For the text-containing cell, return its midpoint in [x, y] coordinate format. 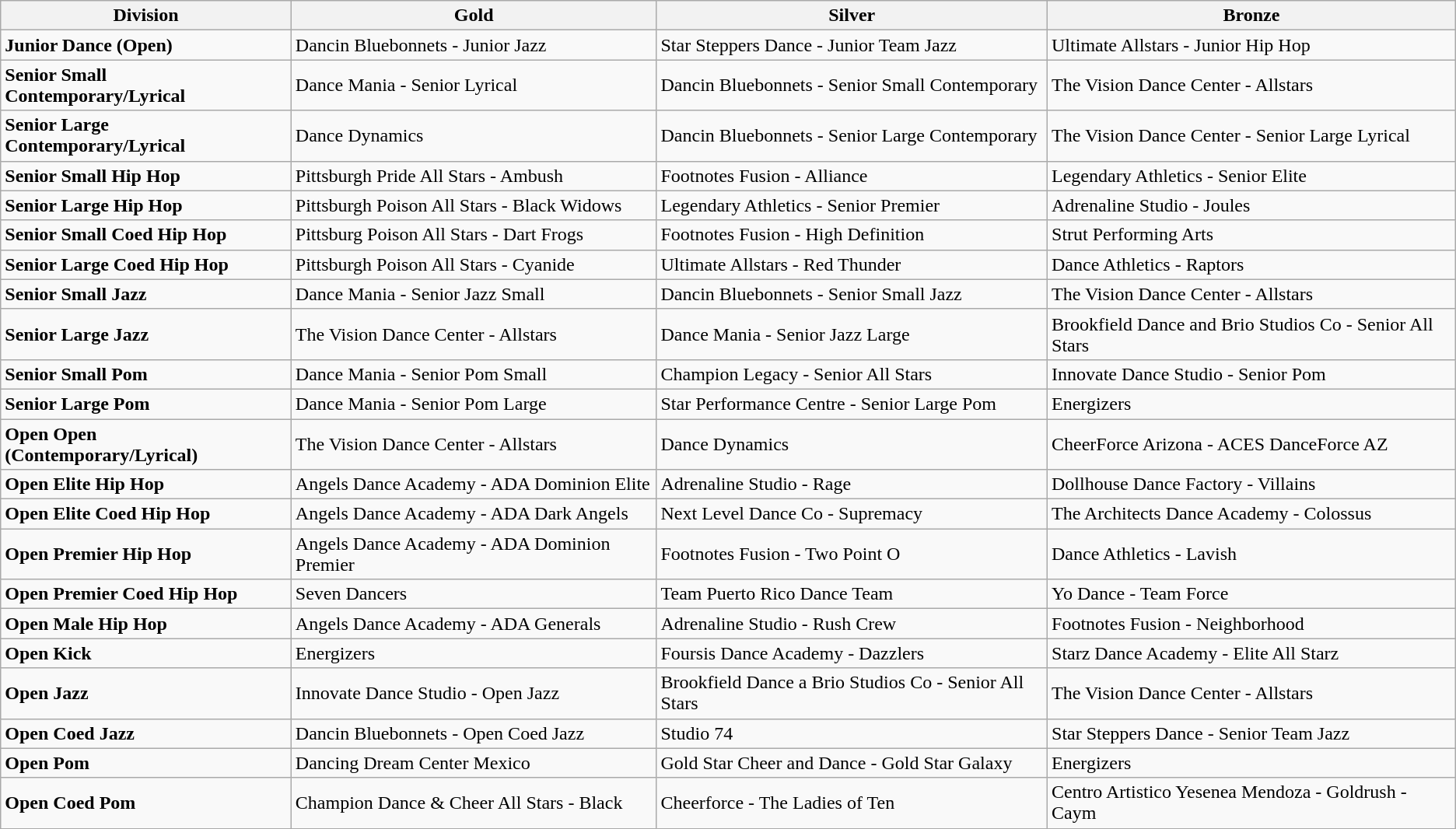
Angels Dance Academy - ADA Dominion Premier [474, 554]
Dance Mania - Senior Pom Large [474, 404]
Studio 74 [852, 733]
Dollhouse Dance Factory - Villains [1252, 484]
Senior Small Pom [146, 374]
Dance Mania - Senior Jazz Large [852, 334]
Star Performance Centre - Senior Large Pom [852, 404]
Legendary Athletics - Senior Premier [852, 205]
CheerForce Arizona - ACES DanceForce AZ [1252, 443]
Champion Dance & Cheer All Stars - Black [474, 803]
Senior Large Pom [146, 404]
Starz Dance Academy - Elite All Starz [1252, 653]
Senior Small Coed Hip Hop [146, 235]
Open Kick [146, 653]
Open Premier Hip Hop [146, 554]
Adrenaline Studio - Rage [852, 484]
Senior Large Coed Hip Hop [146, 264]
Footnotes Fusion - High Definition [852, 235]
Strut Performing Arts [1252, 235]
Foursis Dance Academy - Dazzlers [852, 653]
Open Premier Coed Hip Hop [146, 594]
Dancing Dream Center Mexico [474, 763]
Dancin Bluebonnets - Junior Jazz [474, 45]
Division [146, 16]
Angels Dance Academy - ADA Dominion Elite [474, 484]
Champion Legacy - Senior All Stars [852, 374]
Dancin Bluebonnets - Senior Small Jazz [852, 294]
Star Steppers Dance - Junior Team Jazz [852, 45]
Brookfield Dance a Brio Studios Co - Senior All Stars [852, 694]
Yo Dance - Team Force [1252, 594]
Footnotes Fusion - Neighborhood [1252, 624]
Footnotes Fusion - Alliance [852, 176]
Open Elite Hip Hop [146, 484]
Bronze [1252, 16]
Adrenaline Studio - Joules [1252, 205]
Innovate Dance Studio - Senior Pom [1252, 374]
Senior Large Contemporary/Lyrical [146, 135]
Senior Small Contemporary/Lyrical [146, 86]
Senior Large Jazz [146, 334]
Footnotes Fusion - Two Point O [852, 554]
Pittsburgh Poison All Stars - Black Widows [474, 205]
Open Elite Coed Hip Hop [146, 514]
Angels Dance Academy - ADA Dark Angels [474, 514]
Open Coed Jazz [146, 733]
Senior Small Jazz [146, 294]
Next Level Dance Co - Supremacy [852, 514]
Open Open (Contemporary/Lyrical) [146, 443]
Ultimate Allstars - Junior Hip Hop [1252, 45]
Ultimate Allstars - Red Thunder [852, 264]
Dance Athletics - Raptors [1252, 264]
Open Coed Pom [146, 803]
Dancin Bluebonnets - Senior Large Contemporary [852, 135]
Team Puerto Rico Dance Team [852, 594]
Dancin Bluebonnets - Senior Small Contemporary [852, 86]
Centro Artistico Yesenea Mendoza - Goldrush - Caym [1252, 803]
Open Male Hip Hop [146, 624]
Adrenaline Studio - Rush Crew [852, 624]
Dance Mania - Senior Lyrical [474, 86]
Gold [474, 16]
The Architects Dance Academy - Colossus [1252, 514]
Cheerforce - The Ladies of Ten [852, 803]
Senior Large Hip Hop [146, 205]
Pittsburgh Poison All Stars - Cyanide [474, 264]
Innovate Dance Studio - Open Jazz [474, 694]
Seven Dancers [474, 594]
Star Steppers Dance - Senior Team Jazz [1252, 733]
Pittsburg Poison All Stars - Dart Frogs [474, 235]
The Vision Dance Center - Senior Large Lyrical [1252, 135]
Senior Small Hip Hop [146, 176]
Pittsburgh Pride All Stars - Ambush [474, 176]
Silver [852, 16]
Dance Mania - Senior Pom Small [474, 374]
Dance Mania - Senior Jazz Small [474, 294]
Dance Athletics - Lavish [1252, 554]
Angels Dance Academy - ADA Generals [474, 624]
Legendary Athletics - Senior Elite [1252, 176]
Dancin Bluebonnets - Open Coed Jazz [474, 733]
Open Jazz [146, 694]
Gold Star Cheer and Dance - Gold Star Galaxy [852, 763]
Open Pom [146, 763]
Brookfield Dance and Brio Studios Co - Senior All Stars [1252, 334]
Junior Dance (Open) [146, 45]
